Extract the [X, Y] coordinate from the center of the cell holding the provided text.  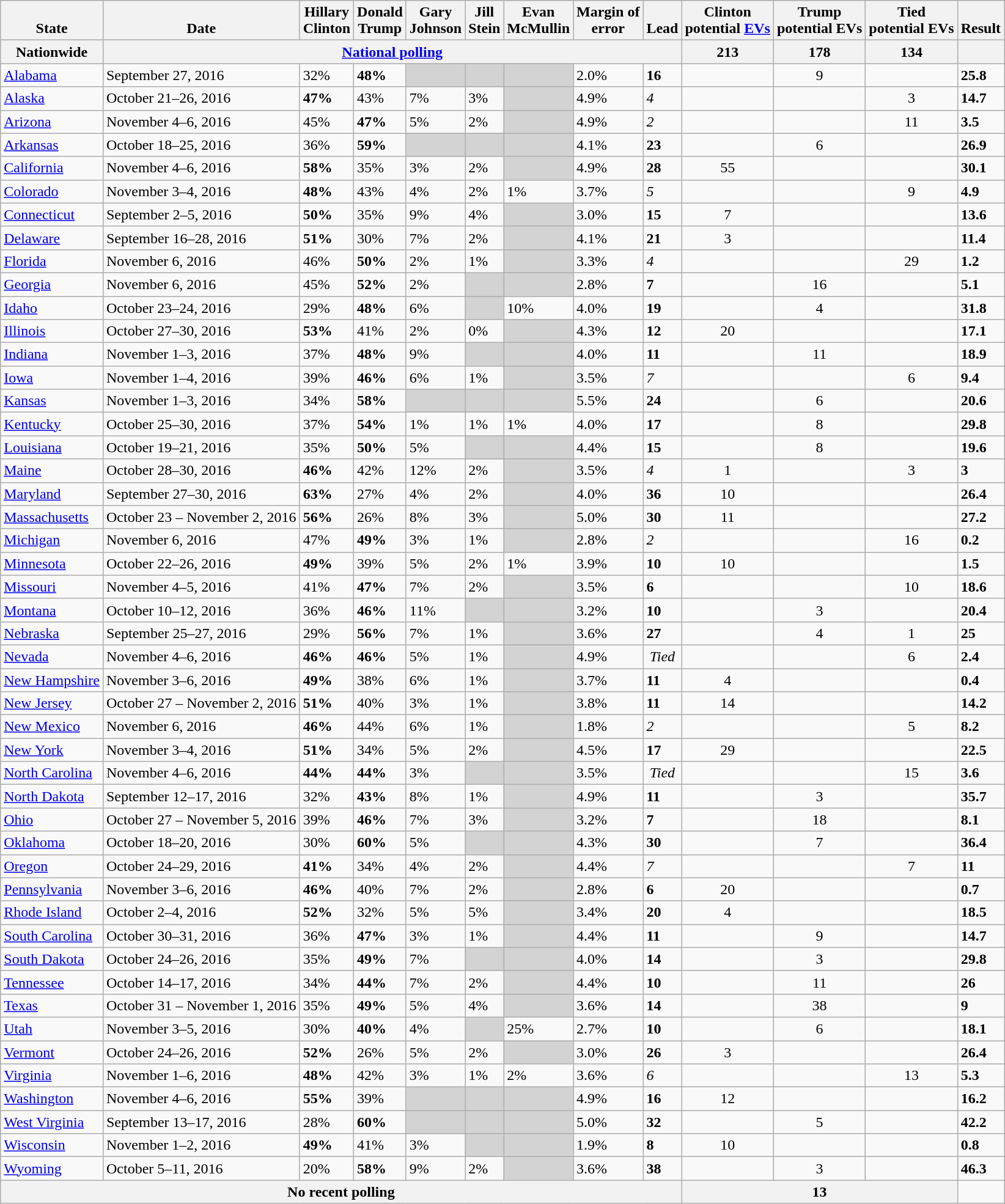
27% [380, 494]
2.4 [981, 656]
Clinton potential EVs [727, 21]
42.2 [981, 1122]
19.6 [981, 447]
New Mexico [52, 727]
October 31 – November 1, 2016 [201, 1005]
1.8% [608, 727]
Massachusetts [52, 517]
Minnesota [52, 563]
1.2 [981, 261]
Florida [52, 261]
Illinois [52, 331]
Alabama [52, 75]
October 2–4, 2016 [201, 912]
25.8 [981, 75]
Virginia [52, 1076]
18 [819, 820]
September 2–5, 2016 [201, 215]
28 [663, 168]
5.3 [981, 1076]
October 14–17, 2016 [201, 982]
Iowa [52, 378]
November 1–2, 2016 [201, 1145]
27 [663, 633]
Pennsylvania [52, 889]
Arkansas [52, 145]
20% [326, 1169]
Louisiana [52, 447]
8.1 [981, 820]
October 23–24, 2016 [201, 307]
Oregon [52, 866]
20.4 [981, 610]
Rhode Island [52, 912]
0.7 [981, 889]
Kansas [52, 401]
27.2 [981, 517]
September 25–27, 2016 [201, 633]
September 27, 2016 [201, 75]
New York [52, 750]
Maryland [52, 494]
Connecticut [52, 215]
3.8% [608, 703]
178 [819, 52]
213 [727, 52]
Delaware [52, 238]
17.1 [981, 331]
Nationwide [52, 52]
HillaryClinton [326, 21]
4.5% [608, 750]
22.5 [981, 750]
Wyoming [52, 1169]
New Jersey [52, 703]
Trump potential EVs [819, 21]
11% [435, 610]
Lead [663, 21]
October 21–26, 2016 [201, 98]
DonaldTrump [380, 21]
Montana [52, 610]
36.4 [981, 843]
Missouri [52, 587]
36 [663, 494]
30.1 [981, 168]
24 [663, 401]
October 10–12, 2016 [201, 610]
3.5 [981, 122]
September 12–17, 2016 [201, 796]
JillStein [484, 21]
September 16–28, 2016 [201, 238]
134 [911, 52]
25 [981, 633]
November 1–4, 2016 [201, 378]
3.6 [981, 773]
New Hampshire [52, 680]
Idaho [52, 307]
National polling [392, 52]
October 27–30, 2016 [201, 331]
55 [727, 168]
Georgia [52, 284]
October 24–29, 2016 [201, 866]
19 [663, 307]
West Virginia [52, 1122]
Nevada [52, 656]
Tied potential EVs [911, 21]
Utah [52, 1029]
0.4 [981, 680]
8.2 [981, 727]
18.6 [981, 587]
October 23 – November 2, 2016 [201, 517]
Alaska [52, 98]
No recent polling [341, 1192]
23 [663, 145]
October 19–21, 2016 [201, 447]
2.7% [608, 1029]
25% [539, 1029]
12% [435, 471]
Date [201, 21]
16.2 [981, 1099]
Ohio [52, 820]
October 22–26, 2016 [201, 563]
38% [380, 680]
Michigan [52, 540]
October 27 – November 2, 2016 [201, 703]
53% [326, 331]
0% [484, 331]
20.6 [981, 401]
Oklahoma [52, 843]
55% [326, 1099]
5.1 [981, 284]
2.0% [608, 75]
Result [981, 21]
21 [663, 238]
1.9% [608, 1145]
November 4–5, 2016 [201, 587]
South Dakota [52, 959]
46.3 [981, 1169]
59% [380, 145]
Colorado [52, 191]
November 3–5, 2016 [201, 1029]
Margin oferror [608, 21]
Washington [52, 1099]
South Carolina [52, 936]
35.7 [981, 796]
EvanMcMullin [539, 21]
Maine [52, 471]
Tennessee [52, 982]
North Carolina [52, 773]
3.9% [608, 563]
9.4 [981, 378]
Wisconsin [52, 1145]
31.8 [981, 307]
14.2 [981, 703]
63% [326, 494]
Arizona [52, 122]
California [52, 168]
4.9 [981, 191]
October 18–25, 2016 [201, 145]
0.2 [981, 540]
October 27 – November 5, 2016 [201, 820]
Nebraska [52, 633]
October 18–20, 2016 [201, 843]
26.9 [981, 145]
November 1–6, 2016 [201, 1076]
28% [326, 1122]
State [52, 21]
October 25–30, 2016 [201, 424]
3.3% [608, 261]
October 28–30, 2016 [201, 471]
11.4 [981, 238]
North Dakota [52, 796]
0.8 [981, 1145]
18.9 [981, 354]
Texas [52, 1005]
5.5% [608, 401]
GaryJohnson [435, 21]
September 27–30, 2016 [201, 494]
13.6 [981, 215]
Indiana [52, 354]
October 5–11, 2016 [201, 1169]
54% [380, 424]
September 13–17, 2016 [201, 1122]
32 [663, 1122]
October 30–31, 2016 [201, 936]
Kentucky [52, 424]
10% [539, 307]
Vermont [52, 1052]
1.5 [981, 563]
18.5 [981, 912]
3.4% [608, 912]
18.1 [981, 1029]
